Extract the (x, y) coordinate from the center of the cell holding the provided text.  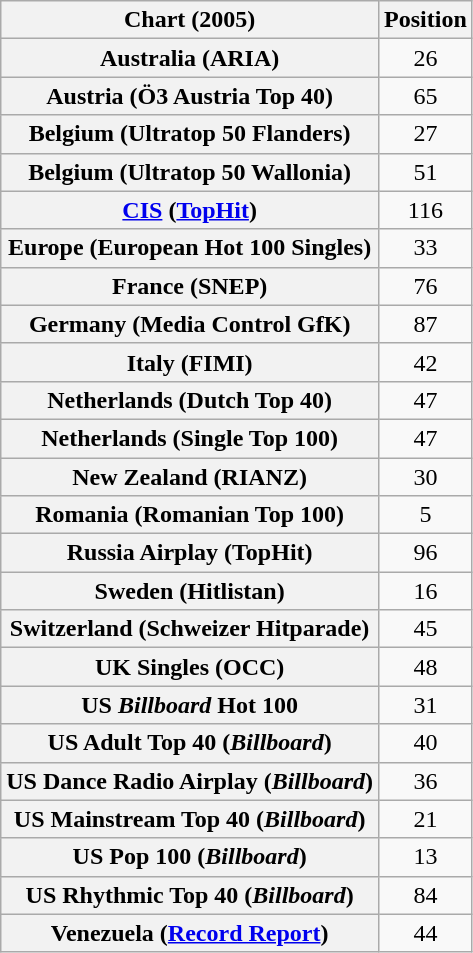
US Billboard Hot 100 (190, 705)
48 (426, 667)
16 (426, 591)
Italy (FIMI) (190, 362)
Belgium (Ultratop 50 Wallonia) (190, 172)
5 (426, 515)
26 (426, 58)
40 (426, 743)
Europe (European Hot 100 Singles) (190, 248)
33 (426, 248)
31 (426, 705)
Austria (Ö3 Austria Top 40) (190, 96)
CIS (TopHit) (190, 210)
51 (426, 172)
US Adult Top 40 (Billboard) (190, 743)
Netherlands (Dutch Top 40) (190, 400)
Russia Airplay (TopHit) (190, 553)
27 (426, 134)
21 (426, 819)
42 (426, 362)
84 (426, 895)
Australia (ARIA) (190, 58)
Romania (Romanian Top 100) (190, 515)
France (SNEP) (190, 286)
96 (426, 553)
45 (426, 629)
Switzerland (Schweizer Hitparade) (190, 629)
Venezuela (Record Report) (190, 933)
US Rhythmic Top 40 (Billboard) (190, 895)
116 (426, 210)
76 (426, 286)
Netherlands (Single Top 100) (190, 438)
36 (426, 781)
Germany (Media Control GfK) (190, 324)
US Pop 100 (Billboard) (190, 857)
65 (426, 96)
Chart (2005) (190, 20)
87 (426, 324)
30 (426, 477)
Position (426, 20)
US Dance Radio Airplay (Billboard) (190, 781)
UK Singles (OCC) (190, 667)
44 (426, 933)
13 (426, 857)
Belgium (Ultratop 50 Flanders) (190, 134)
Sweden (Hitlistan) (190, 591)
New Zealand (RIANZ) (190, 477)
US Mainstream Top 40 (Billboard) (190, 819)
